Scan for the cell matching the given text and deliver its (x, y) coordinate at center. 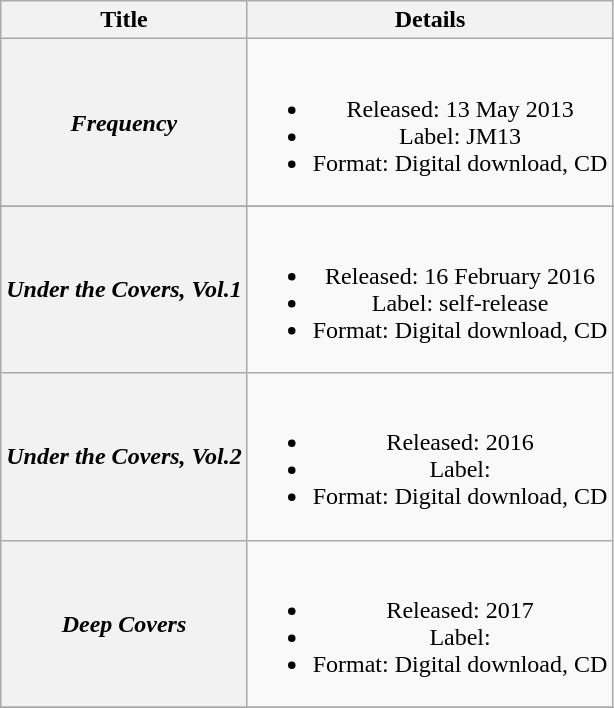
Under the Covers, Vol.1 (124, 290)
Under the Covers, Vol.2 (124, 456)
Frequency (124, 122)
Released: 2016Label:Format: Digital download, CD (430, 456)
Deep Covers (124, 624)
Details (430, 20)
Released: 16 February 2016Label: self-releaseFormat: Digital download, CD (430, 290)
Released: 2017Label:Format: Digital download, CD (430, 624)
Title (124, 20)
Released: 13 May 2013Label: JM13Format: Digital download, CD (430, 122)
